Locate the cell with the specified text and output its [x, y] center coordinate. 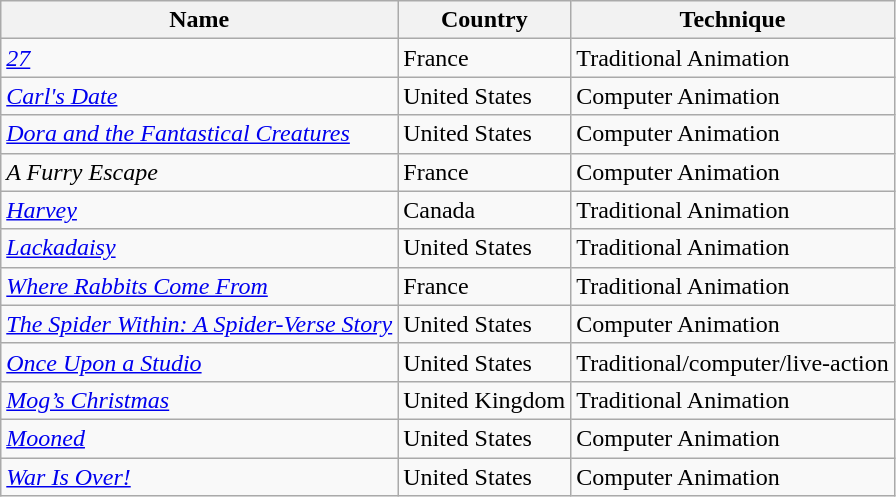
Canada [484, 210]
The Spider Within: A Spider-Verse Story [200, 324]
27 [200, 58]
Mooned [200, 438]
Technique [732, 20]
Traditional/computer/live-action [732, 362]
War Is Over! [200, 477]
Mog’s Christmas [200, 400]
Harvey [200, 210]
Where Rabbits Come From [200, 286]
Lackadaisy [200, 248]
Dora and the Fantastical Creatures [200, 134]
Once Upon a Studio [200, 362]
Carl's Date [200, 96]
Name [200, 20]
Country [484, 20]
A Furry Escape [200, 172]
United Kingdom [484, 400]
